Pinpoint the cell where the given text exists, returning its [X, Y] midpoint coordinate. 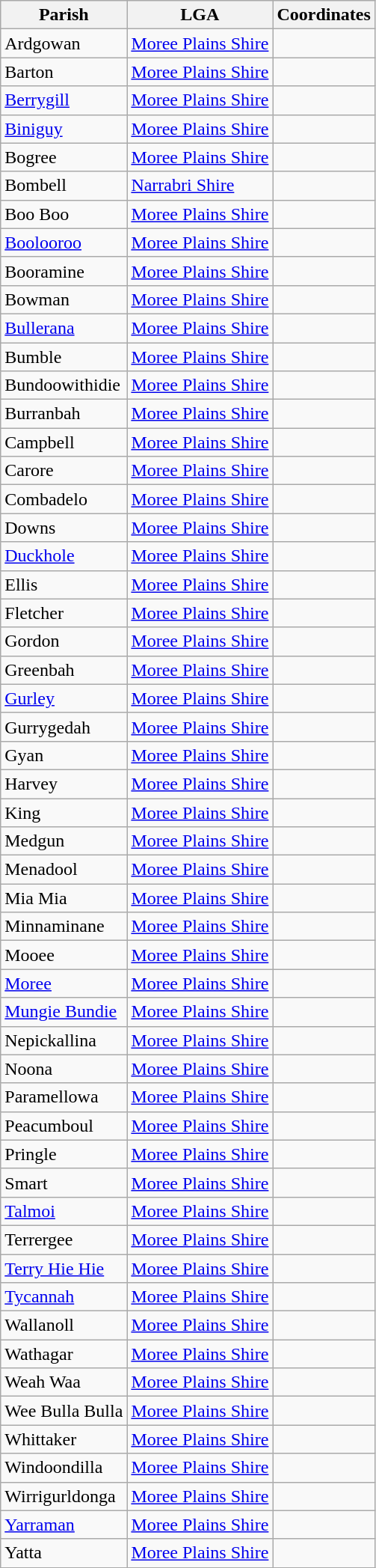
Bundoowithidie [64, 385]
Minnaminane [64, 927]
Smart [64, 1183]
Peacumboul [64, 1126]
Ardgowan [64, 43]
Pringle [64, 1154]
Duckhole [64, 556]
Nepickallina [64, 1040]
Weah Waa [64, 1382]
Bullerana [64, 328]
Wallanoll [64, 1326]
Noona [64, 1069]
Barton [64, 72]
Biniguy [64, 129]
Parish [64, 15]
Mungie Bundie [64, 1012]
LGA [200, 15]
Narrabri Shire [200, 186]
Harvey [64, 784]
Terry Hie Hie [64, 1269]
Menadool [64, 870]
Bombell [64, 186]
Mia Mia [64, 898]
Bowman [64, 299]
Boolooroo [64, 242]
Carore [64, 471]
Gurley [64, 698]
Bogree [64, 157]
Berrygill [64, 100]
Medgun [64, 841]
Windoondilla [64, 1468]
Terrergee [64, 1239]
Wirrigurldonga [64, 1496]
King [64, 812]
Talmoi [64, 1211]
Tycannah [64, 1297]
Gordon [64, 641]
Burranbah [64, 414]
Wee Bulla Bulla [64, 1411]
Paramellowa [64, 1097]
Whittaker [64, 1439]
Yatta [64, 1553]
Combadelo [64, 499]
Booramine [64, 271]
Greenbah [64, 670]
Mooee [64, 955]
Boo Boo [64, 214]
Downs [64, 528]
Fletcher [64, 613]
Yarraman [64, 1525]
Campbell [64, 442]
Gyan [64, 755]
Moree [64, 983]
Gurrygedah [64, 727]
Ellis [64, 585]
Bumble [64, 357]
Wathagar [64, 1354]
Coordinates [324, 15]
